From the cell containing the given text, extract its center point as [x, y] coordinate. 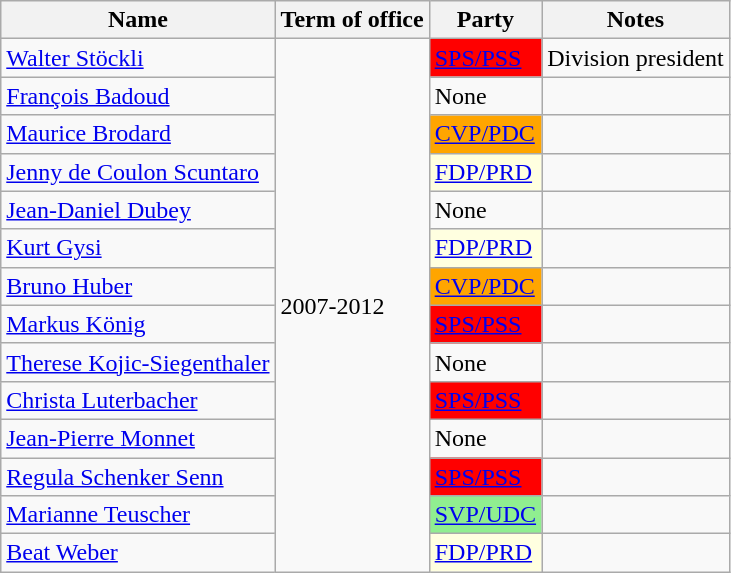
Marianne Teuscher [138, 515]
Markus König [138, 324]
Regula Schenker Senn [138, 477]
2007-2012 [352, 306]
Kurt Gysi [138, 248]
Party [485, 20]
Division president [636, 58]
Bruno Huber [138, 286]
Term of office [352, 20]
Jean-Daniel Dubey [138, 210]
Maurice Brodard [138, 134]
Jean-Pierre Monnet [138, 438]
Christa Luterbacher [138, 400]
Walter Stöckli [138, 58]
SVP/UDC [485, 515]
Name [138, 20]
Jenny de Coulon Scuntaro [138, 172]
François Badoud [138, 96]
Beat Weber [138, 553]
Therese Kojic-Siegenthaler [138, 362]
Notes [636, 20]
